From the cell containing the given text, extract its center point as (x, y) coordinate. 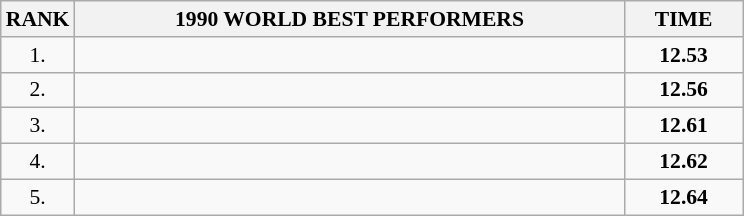
2. (38, 90)
12.62 (684, 162)
1. (38, 55)
TIME (684, 19)
RANK (38, 19)
4. (38, 162)
5. (38, 197)
12.56 (684, 90)
1990 WORLD BEST PERFORMERS (349, 19)
12.64 (684, 197)
12.53 (684, 55)
3. (38, 126)
12.61 (684, 126)
